Find where the given text appears and provide that cell's center as [X, Y] coordinate. 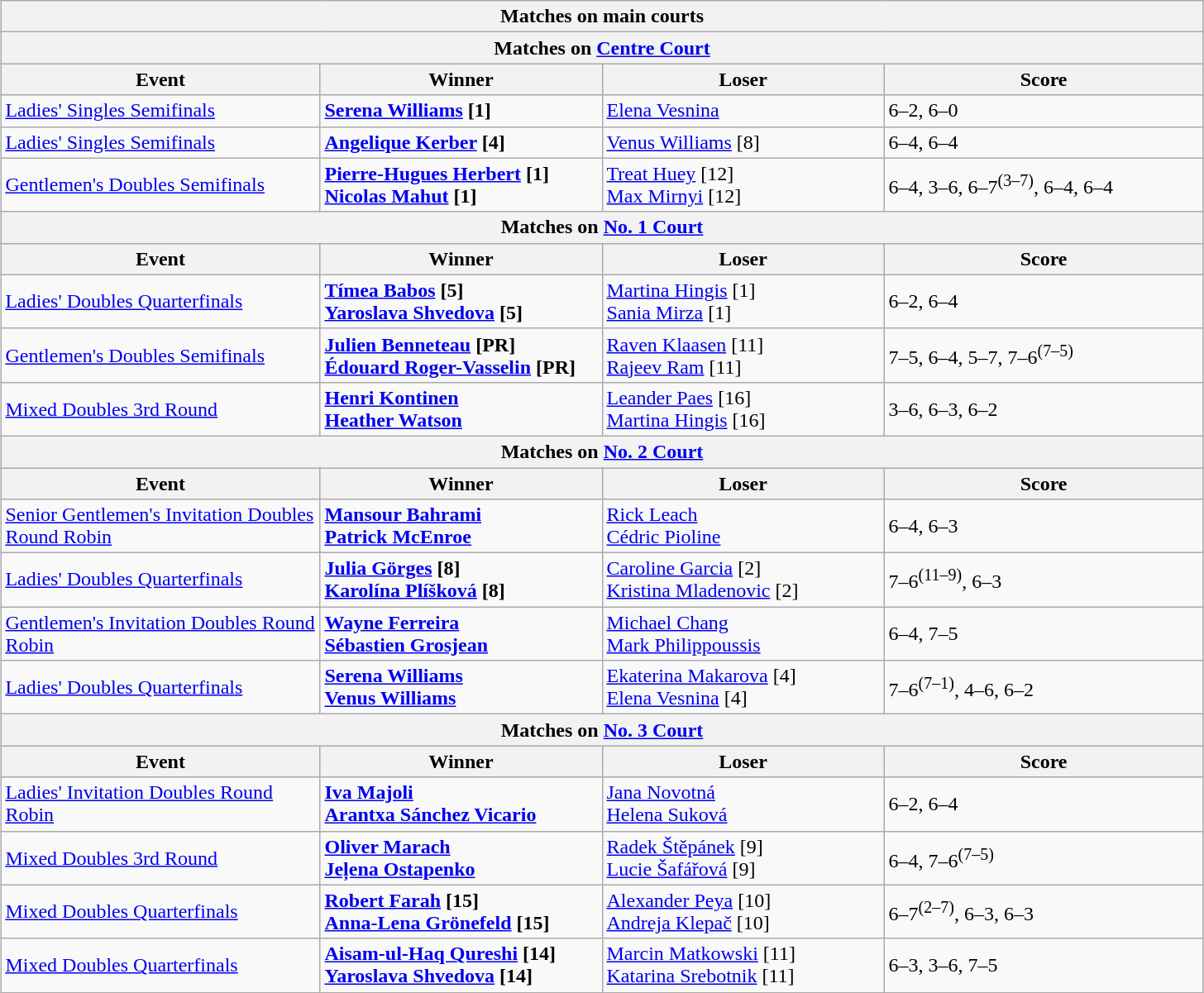
Michael Chang Mark Philippoussis [743, 633]
Ladies' Invitation Doubles Round Robin [160, 804]
6–7(2–7), 6–3, 6–3 [1044, 911]
6–4, 6–4 [1044, 142]
Senior Gentlemen's Invitation Doubles Round Robin [160, 526]
Angelique Kerber [4] [461, 142]
Matches on main courts [602, 17]
6–2, 6–0 [1044, 111]
6–4, 6–3 [1044, 526]
Raven Klaasen [11] Rajeev Ram [11] [743, 356]
6–4, 7–5 [1044, 633]
Tímea Babos [5] Yaroslava Shvedova [5] [461, 301]
Iva Majoli Arantxa Sánchez Vicario [461, 804]
7–6(7–1), 4–6, 6–2 [1044, 688]
Ekaterina Makarova [4] Elena Vesnina [4] [743, 688]
Gentlemen's Invitation Doubles Round Robin [160, 633]
Matches on No. 2 Court [602, 451]
Elena Vesnina [743, 111]
Mansour Bahrami Patrick McEnroe [461, 526]
Radek Štěpánek [9] Lucie Šafářová [9] [743, 858]
Robert Farah [15] Anna-Lena Grönefeld [15] [461, 911]
Treat Huey [12] Max Mirnyi [12] [743, 185]
6–3, 3–6, 7–5 [1044, 966]
Julia Görges [8] Karolína Plíšková [8] [461, 580]
Henri Kontinen Heather Watson [461, 408]
Jana Novotná Helena Suková [743, 804]
3–6, 6–3, 6–2 [1044, 408]
Aisam-ul-Haq Qureshi [14] Yaroslava Shvedova [14] [461, 966]
6–4, 3–6, 6–7(3–7), 6–4, 6–4 [1044, 185]
Matches on No. 1 Court [602, 227]
Wayne Ferreira Sébastien Grosjean [461, 633]
Matches on Centre Court [602, 48]
Martina Hingis [1] Sania Mirza [1] [743, 301]
Leander Paes [16] Martina Hingis [16] [743, 408]
Julien Benneteau [PR] Édouard Roger-Vasselin [PR] [461, 356]
Serena Williams Venus Williams [461, 688]
Pierre-Hugues Herbert [1] Nicolas Mahut [1] [461, 185]
7–6(11–9), 6–3 [1044, 580]
6–4, 7–6(7–5) [1044, 858]
Matches on No. 3 Court [602, 730]
Marcin Matkowski [11] Katarina Srebotnik [11] [743, 966]
7–5, 6–4, 5–7, 7–6(7–5) [1044, 356]
Alexander Peya [10] Andreja Klepač [10] [743, 911]
Serena Williams [1] [461, 111]
Rick Leach Cédric Pioline [743, 526]
Venus Williams [8] [743, 142]
Caroline Garcia [2] Kristina Mladenovic [2] [743, 580]
Oliver Marach Jeļena Ostapenko [461, 858]
